Identify which cell holds the provided text, then report its (X, Y) central coordinate. 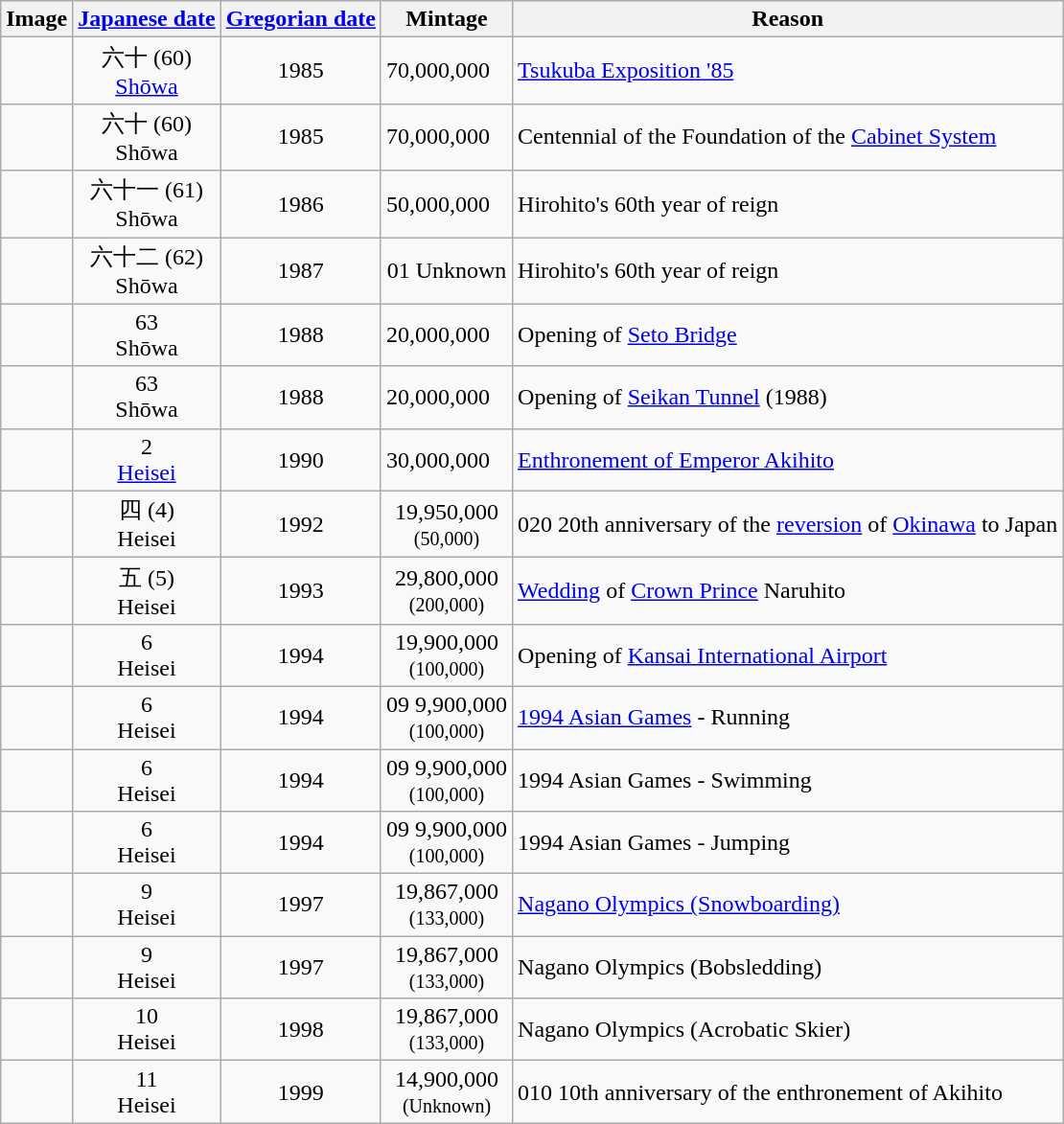
14,900,000(Unknown) (447, 1092)
30,000,000 (447, 460)
1986 (301, 204)
19,900,000(100,000) (447, 655)
020 20th anniversary of the reversion of Okinawa to Japan (788, 524)
1998 (301, 1029)
Japanese date (147, 19)
29,800,000(200,000) (447, 591)
六十二 (62)Shōwa (147, 271)
Centennial of the Foundation of the Cabinet System (788, 137)
1992 (301, 524)
Reason (788, 19)
Opening of Seikan Tunnel (1988) (788, 397)
Tsukuba Exposition '85 (788, 71)
Enthronement of Emperor Akihito (788, 460)
19,950,000(50,000) (447, 524)
1999 (301, 1092)
Nagano Olympics (Acrobatic Skier) (788, 1029)
Mintage (447, 19)
1994 Asian Games - Jumping (788, 843)
010 10th anniversary of the enthronement of Akihito (788, 1092)
五 (5)Heisei (147, 591)
01 Unknown (447, 271)
2Heisei (147, 460)
1994 Asian Games - Running (788, 717)
10Heisei (147, 1029)
Gregorian date (301, 19)
六十一 (61)Shōwa (147, 204)
1990 (301, 460)
1987 (301, 271)
Opening of Seto Bridge (788, 335)
1994 Asian Games - Swimming (788, 780)
11Heisei (147, 1092)
Nagano Olympics (Bobsledding) (788, 968)
1993 (301, 591)
Nagano Olympics (Snowboarding) (788, 905)
Opening of Kansai International Airport (788, 655)
Wedding of Crown Prince Naruhito (788, 591)
Image (36, 19)
50,000,000 (447, 204)
四 (4)Heisei (147, 524)
